Return (x, y) of the center of cell containing provided text 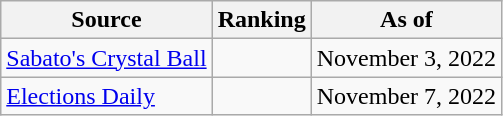
November 7, 2022 (406, 96)
Ranking (262, 20)
November 3, 2022 (406, 58)
Sabato's Crystal Ball (106, 58)
As of (406, 20)
Elections Daily (106, 96)
Source (106, 20)
